Extract the (X, Y) coordinate from the center of the cell holding the provided text.  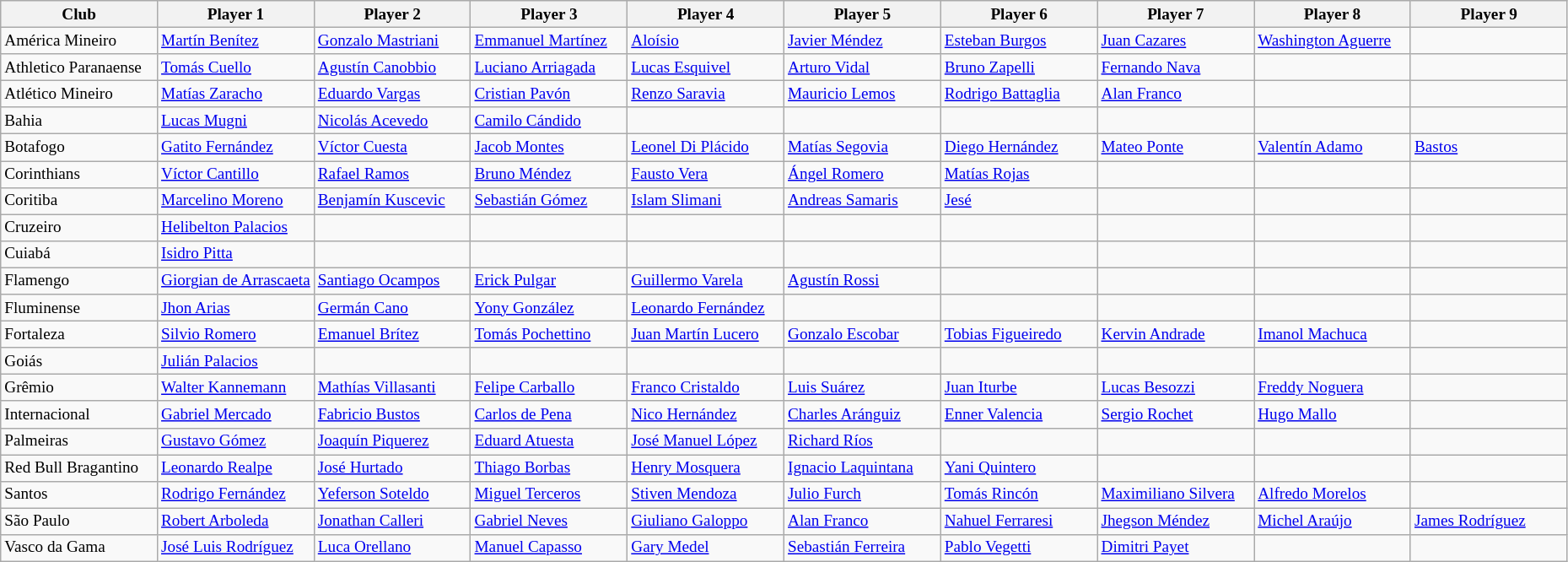
Player 5 (862, 14)
Bastos (1489, 148)
José Hurtado (392, 467)
Freddy Noguera (1333, 388)
Diego Hernández (1019, 148)
James Rodríguez (1489, 521)
Carlos de Pena (549, 414)
Andreas Samaris (862, 201)
Michel Araújo (1333, 521)
Nicolás Acevedo (392, 121)
Fernando Nava (1176, 68)
Camilo Cándido (549, 121)
Fortaleza (79, 334)
Marcelino Moreno (235, 201)
Jacob Montes (549, 148)
Gonzalo Mastriani (392, 41)
Benjamín Kuscevic (392, 201)
Germán Cano (392, 308)
Player 6 (1019, 14)
Sebastián Ferreira (862, 548)
Luca Orellano (392, 548)
Henry Mosquera (706, 467)
Grêmio (79, 388)
Jonathan Calleri (392, 521)
Yeferson Soteldo (392, 494)
Jhegson Méndez (1176, 521)
Coritiba (79, 201)
Rodrigo Fernández (235, 494)
Julián Palacios (235, 361)
Lucas Esquivel (706, 68)
Silvio Romero (235, 334)
Player 9 (1489, 14)
Tomás Cuello (235, 68)
Juan Iturbe (1019, 388)
Cuiabá (79, 254)
Renzo Saravia (706, 94)
Matías Rojas (1019, 174)
Tobias Figueiredo (1019, 334)
Player 4 (706, 14)
Eduard Atuesta (549, 441)
Fausto Vera (706, 174)
Richard Ríos (862, 441)
Aloísio (706, 41)
Isidro Pitta (235, 254)
Mathías Villasanti (392, 388)
Luis Suárez (862, 388)
Cristian Pavón (549, 94)
São Paulo (79, 521)
Mateo Ponte (1176, 148)
Sergio Rochet (1176, 414)
Atlético Mineiro (79, 94)
Enner Valencia (1019, 414)
Islam Slimani (706, 201)
Ignacio Laquintana (862, 467)
José Luis Rodríguez (235, 548)
Tomás Rincón (1019, 494)
Alfredo Morelos (1333, 494)
Leonardo Fernández (706, 308)
Jhon Arias (235, 308)
Jesé (1019, 201)
América Mineiro (79, 41)
Gabriel Mercado (235, 414)
Helibelton Palacios (235, 228)
Guillermo Varela (706, 281)
Lucas Mugni (235, 121)
Gatito Fernández (235, 148)
Giuliano Galoppo (706, 521)
Santiago Ocampos (392, 281)
Agustín Rossi (862, 281)
Rodrigo Battaglia (1019, 94)
Walter Kannemann (235, 388)
Santos (79, 494)
Martín Benítez (235, 41)
Rafael Ramos (392, 174)
Joaquín Piquerez (392, 441)
Víctor Cantillo (235, 174)
Bahia (79, 121)
Lucas Besozzi (1176, 388)
Yani Quintero (1019, 467)
Robert Arboleda (235, 521)
Esteban Burgos (1019, 41)
Dimitri Payet (1176, 548)
Fluminense (79, 308)
Ángel Romero (862, 174)
Eduardo Vargas (392, 94)
Julio Furch (862, 494)
Leonel Di Plácido (706, 148)
Corinthians (79, 174)
Pablo Vegetti (1019, 548)
Player 7 (1176, 14)
Valentín Adamo (1333, 148)
Stiven Mendoza (706, 494)
Erick Pulgar (549, 281)
Yony González (549, 308)
Matías Segovia (862, 148)
Charles Aránguiz (862, 414)
Emanuel Brítez (392, 334)
Cruzeiro (79, 228)
Gustavo Gómez (235, 441)
Juan Martín Lucero (706, 334)
Bruno Méndez (549, 174)
Agustín Canobbio (392, 68)
Emmanuel Martínez (549, 41)
Matías Zaracho (235, 94)
Fabricio Bustos (392, 414)
Red Bull Bragantino (79, 467)
Gabriel Neves (549, 521)
Mauricio Lemos (862, 94)
José Manuel López (706, 441)
Manuel Capasso (549, 548)
Thiago Borbas (549, 467)
Player 2 (392, 14)
Gonzalo Escobar (862, 334)
Goiás (79, 361)
Internacional (79, 414)
Felipe Carballo (549, 388)
Kervin Andrade (1176, 334)
Gary Medel (706, 548)
Sebastián Gómez (549, 201)
Maximiliano Silvera (1176, 494)
Miguel Terceros (549, 494)
Franco Cristaldo (706, 388)
Giorgian de Arrascaeta (235, 281)
Hugo Mallo (1333, 414)
Botafogo (79, 148)
Juan Cazares (1176, 41)
Nahuel Ferraresi (1019, 521)
Player 1 (235, 14)
Víctor Cuesta (392, 148)
Washington Aguerre (1333, 41)
Leonardo Realpe (235, 467)
Palmeiras (79, 441)
Tomás Pochettino (549, 334)
Bruno Zapelli (1019, 68)
Player 3 (549, 14)
Javier Méndez (862, 41)
Club (79, 14)
Athletico Paranaense (79, 68)
Luciano Arriagada (549, 68)
Vasco da Gama (79, 548)
Flamengo (79, 281)
Imanol Machuca (1333, 334)
Player 8 (1333, 14)
Arturo Vidal (862, 68)
Nico Hernández (706, 414)
